Scan for the cell matching the given text and deliver its (x, y) coordinate at center. 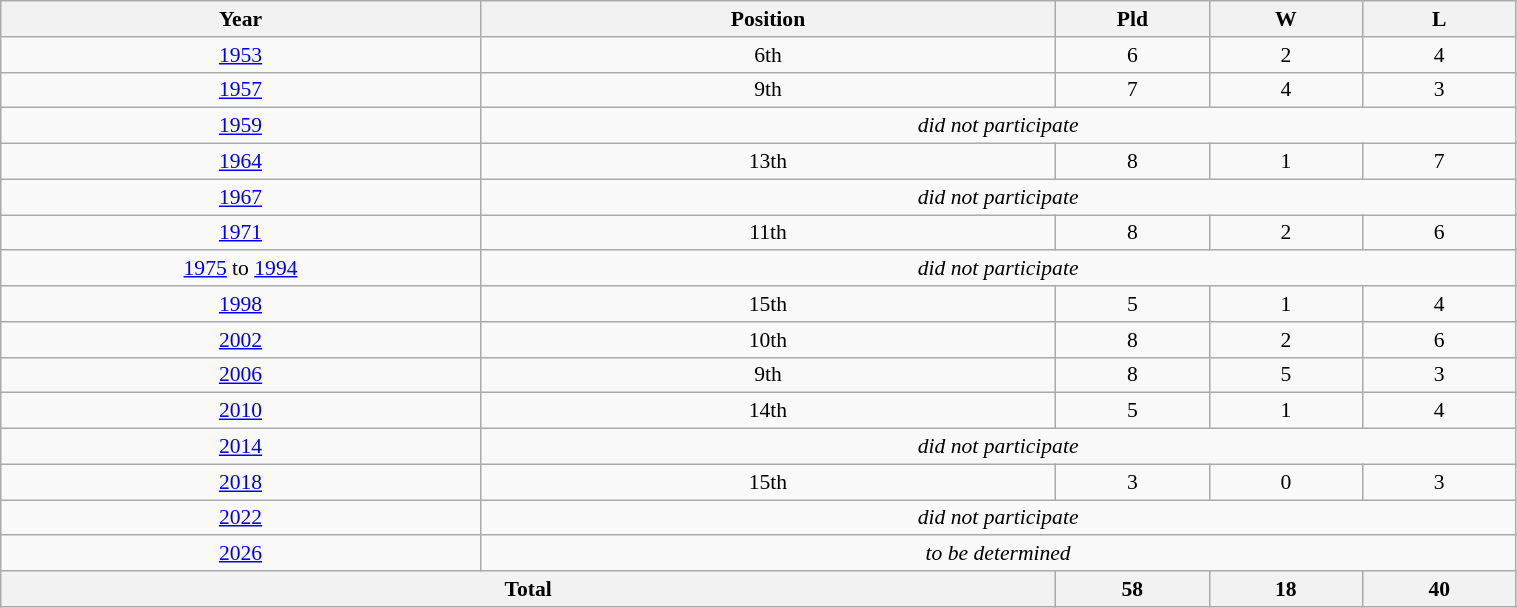
2010 (241, 411)
1998 (241, 304)
10th (768, 340)
Total (528, 589)
1964 (241, 162)
1957 (241, 90)
11th (768, 233)
W (1286, 19)
2022 (241, 518)
2014 (241, 447)
58 (1132, 589)
1959 (241, 126)
to be determined (998, 554)
2002 (241, 340)
2018 (241, 482)
1975 to 1994 (241, 269)
40 (1440, 589)
L (1440, 19)
13th (768, 162)
1953 (241, 55)
14th (768, 411)
Pld (1132, 19)
0 (1286, 482)
Year (241, 19)
1967 (241, 197)
6th (768, 55)
Position (768, 19)
2026 (241, 554)
18 (1286, 589)
2006 (241, 375)
1971 (241, 233)
